Provide the (X, Y) coordinate of the cell's center where the given text is located.  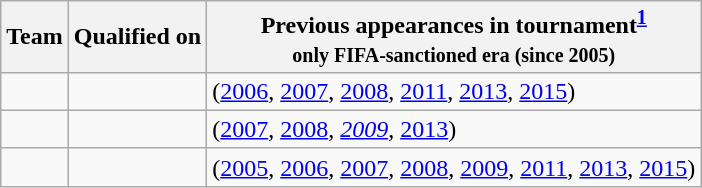
(2007, 2008, 2009, 2013) (454, 129)
Team (35, 37)
(2006, 2007, 2008, 2011, 2013, 2015) (454, 91)
Qualified on (137, 37)
Previous appearances in tournament1only FIFA-sanctioned era (since 2005) (454, 37)
(2005, 2006, 2007, 2008, 2009, 2011, 2013, 2015) (454, 167)
